Provide the [X, Y] coordinate of the cell's center where the given text is located.  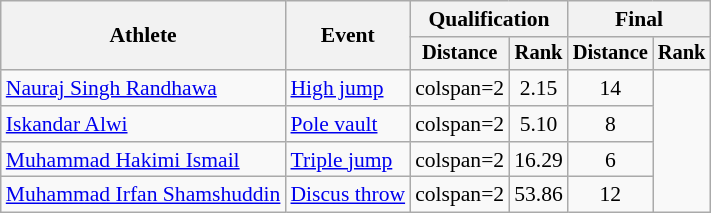
Final [639, 19]
Triple jump [348, 160]
6 [610, 160]
Event [348, 36]
Muhammad Hakimi Ismail [144, 160]
53.86 [538, 195]
Iskandar Alwi [144, 124]
14 [610, 88]
2.15 [538, 88]
12 [610, 195]
5.10 [538, 124]
Qualification [489, 19]
Pole vault [348, 124]
High jump [348, 88]
Nauraj Singh Randhawa [144, 88]
16.29 [538, 160]
Athlete [144, 36]
Muhammad Irfan Shamshuddin [144, 195]
Discus throw [348, 195]
8 [610, 124]
